Extract the [X, Y] coordinate from the center of the cell holding the provided text.  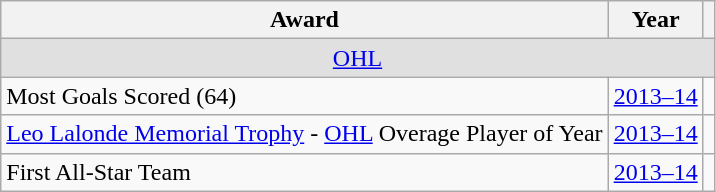
Most Goals Scored (64) [304, 96]
OHL [358, 58]
Award [304, 20]
Year [656, 20]
First All-Star Team [304, 172]
Leo Lalonde Memorial Trophy - OHL Overage Player of Year [304, 134]
